Identify which cell holds the provided text, then report its [x, y] central coordinate. 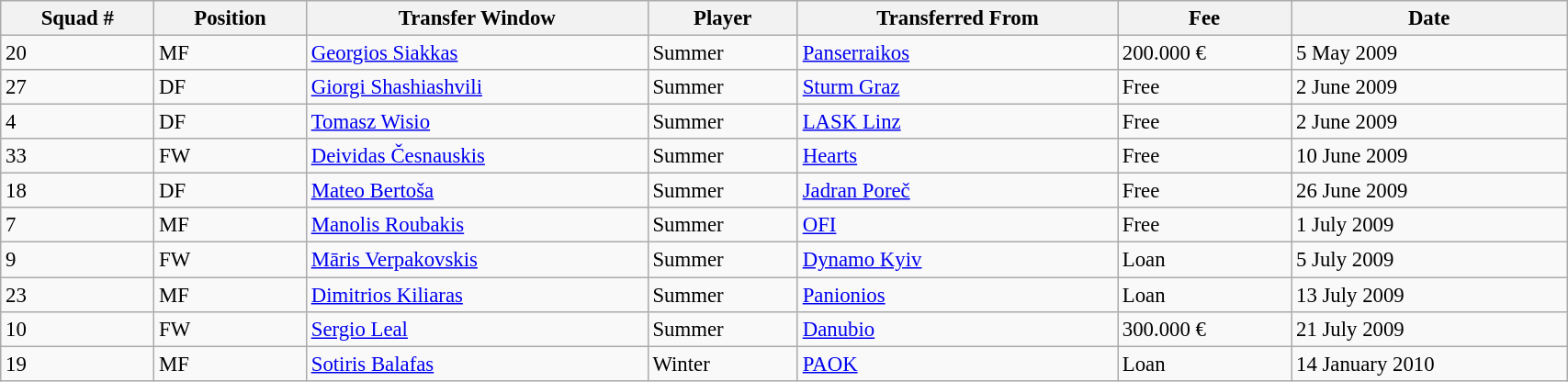
PAOK [957, 364]
Winter [722, 364]
300.000 € [1203, 329]
Transfer Window [477, 18]
23 [77, 295]
Panserraikos [957, 53]
Squad # [77, 18]
Mateo Bertoša [477, 191]
Georgios Siakkas [477, 53]
Date [1429, 18]
13 July 2009 [1429, 295]
Dynamo Kyiv [957, 260]
Māris Verpakovskis [477, 260]
OFI [957, 225]
33 [77, 156]
Position [231, 18]
Jadran Poreč [957, 191]
4 [77, 122]
Sotiris Balafas [477, 364]
Sturm Graz [957, 87]
10 June 2009 [1429, 156]
Player [722, 18]
Danubio [957, 329]
26 June 2009 [1429, 191]
Panionios [957, 295]
Giorgi Shashiashvili [477, 87]
27 [77, 87]
7 [77, 225]
5 July 2009 [1429, 260]
Deividas Česnauskis [477, 156]
Hearts [957, 156]
LASK Linz [957, 122]
20 [77, 53]
Sergio Leal [477, 329]
9 [77, 260]
19 [77, 364]
Transferred From [957, 18]
Manolis Roubakis [477, 225]
5 May 2009 [1429, 53]
1 July 2009 [1429, 225]
10 [77, 329]
Tomasz Wisio [477, 122]
Dimitrios Kiliaras [477, 295]
Fee [1203, 18]
14 January 2010 [1429, 364]
21 July 2009 [1429, 329]
18 [77, 191]
200.000 € [1203, 53]
